Search for the cell housing the specified text and yield its (X, Y) center coordinate. 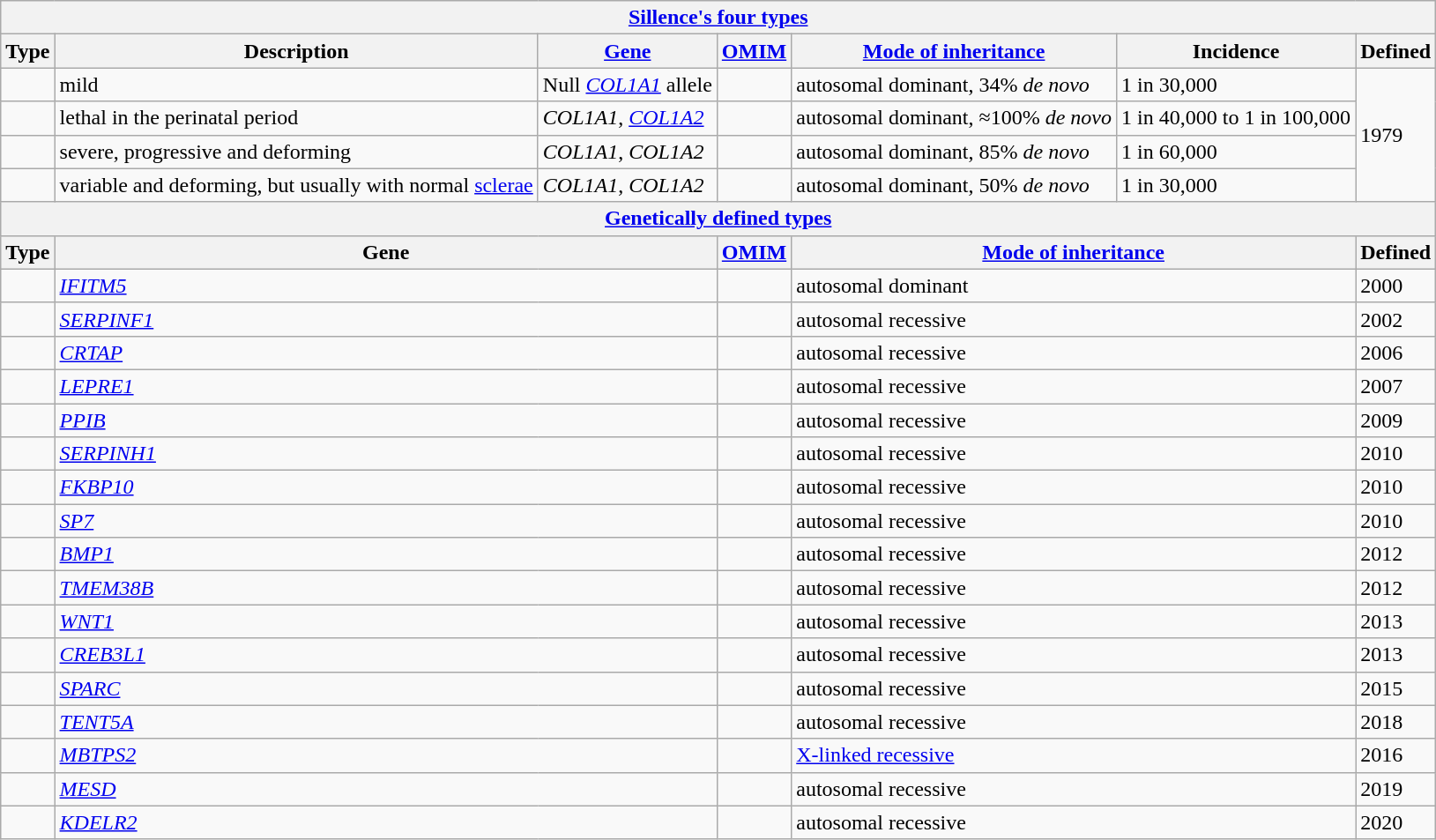
2009 (1396, 420)
WNT1 (386, 621)
2002 (1396, 319)
1 in 40,000 to 1 in 100,000 (1236, 118)
1979 (1396, 135)
LEPRE1 (386, 386)
2015 (1396, 688)
2020 (1396, 822)
TENT5A (386, 722)
2019 (1396, 789)
variable and deforming, but usually with normal sclerae (296, 185)
autosomal dominant, ≈100% de novo (954, 118)
KDELR2 (386, 822)
BMP1 (386, 554)
TMEM38B (386, 588)
Genetically defined types (718, 219)
Sillence's four types (718, 18)
2016 (1396, 755)
1 in 60,000 (1236, 152)
CRTAP (386, 353)
MESD (386, 789)
X-linked recessive (1074, 755)
SPARC (386, 688)
SERPINF1 (386, 319)
lethal in the perinatal period (296, 118)
autosomal dominant (1074, 286)
PPIB (386, 420)
autosomal dominant, 50% de novo (954, 185)
autosomal dominant, 85% de novo (954, 152)
FKBP10 (386, 487)
MBTPS2 (386, 755)
CREB3L1 (386, 655)
2006 (1396, 353)
SP7 (386, 521)
severe, progressive and deforming (296, 152)
2007 (1396, 386)
Null COL1A1 allele (628, 85)
Incidence (1236, 51)
SERPINH1 (386, 454)
2018 (1396, 722)
IFITM5 (386, 286)
mild (296, 85)
autosomal dominant, 34% de novo (954, 85)
2000 (1396, 286)
Description (296, 51)
